Detect which cell encompasses the target text, then output its (x, y) center coordinate. 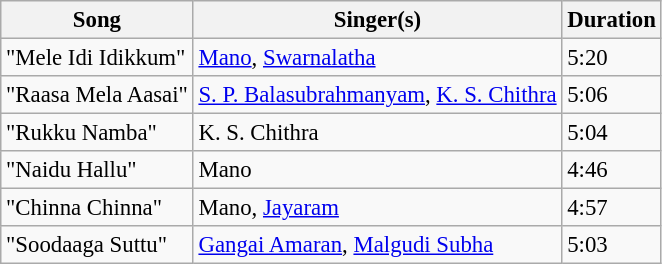
Mano, Swarnalatha (378, 58)
K. S. Chithra (378, 133)
Mano, Jayaram (378, 208)
Singer(s) (378, 20)
5:04 (612, 133)
5:06 (612, 95)
"Soodaaga Suttu" (97, 245)
5:03 (612, 245)
Mano (378, 170)
"Chinna Chinna" (97, 208)
Gangai Amaran, Malgudi Subha (378, 245)
5:20 (612, 58)
"Naidu Hallu" (97, 170)
"Mele Idi Idikkum" (97, 58)
"Raasa Mela Aasai" (97, 95)
S. P. Balasubrahmanyam, K. S. Chithra (378, 95)
4:46 (612, 170)
"Rukku Namba" (97, 133)
Duration (612, 20)
Song (97, 20)
4:57 (612, 208)
